Scan for the cell matching the given text and deliver its [X, Y] coordinate at center. 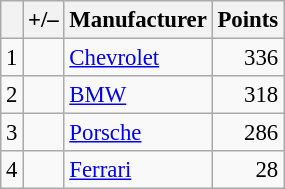
Manufacturer [138, 20]
Chevrolet [138, 58]
BMW [138, 95]
318 [248, 95]
Ferrari [138, 170]
2 [12, 95]
286 [248, 133]
Points [248, 20]
3 [12, 133]
+/– [44, 20]
4 [12, 170]
Porsche [138, 133]
1 [12, 58]
336 [248, 58]
28 [248, 170]
